Scan for the cell matching the given text and deliver its [X, Y] coordinate at center. 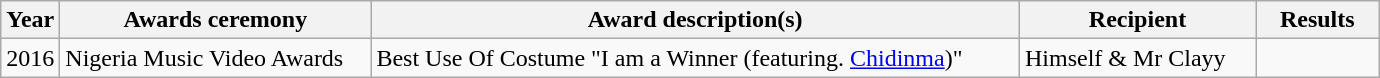
Nigeria Music Video Awards [216, 58]
Year [30, 20]
Results [1318, 20]
Best Use Of Costume "I am a Winner (featuring. Chidinma)" [696, 58]
Award description(s) [696, 20]
2016 [30, 58]
Recipient [1137, 20]
Himself & Mr Clayy [1137, 58]
Awards ceremony [216, 20]
